Provide the (X, Y) coordinate of the cell's center where the given text is located.  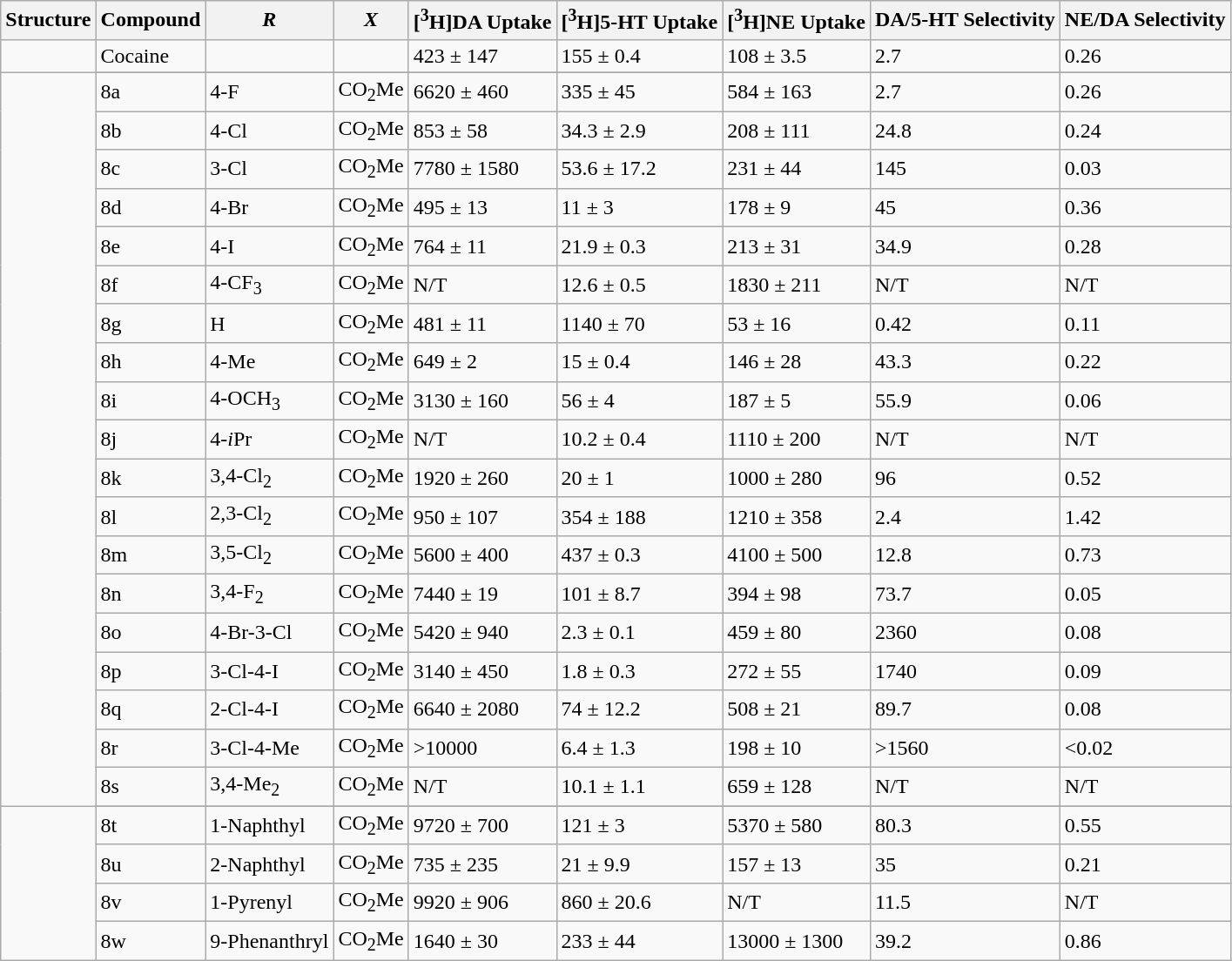
208 ± 111 (797, 131)
0.09 (1145, 671)
2360 (965, 632)
35 (965, 864)
8j (151, 439)
764 ± 11 (482, 246)
8h (151, 362)
213 ± 31 (797, 246)
11 ± 3 (639, 207)
4-Br (270, 207)
8l (151, 516)
10.1 ± 1.1 (639, 787)
[3H]5-HT Uptake (639, 21)
5370 ± 580 (797, 825)
2.4 (965, 516)
13000 ± 1300 (797, 941)
335 ± 45 (639, 91)
584 ± 163 (797, 91)
9920 ± 906 (482, 903)
0.06 (1145, 400)
4-iPr (270, 439)
8q (151, 709)
101 ± 8.7 (639, 594)
80.3 (965, 825)
3-Cl-4-I (270, 671)
10.2 ± 0.4 (639, 439)
8m (151, 554)
3,4-Cl2 (270, 478)
1110 ± 200 (797, 439)
8f (151, 285)
1140 ± 70 (639, 323)
Cocaine (151, 56)
3-Cl (270, 169)
4-Cl (270, 131)
8g (151, 323)
DA/5-HT Selectivity (965, 21)
0.05 (1145, 594)
8b (151, 131)
157 ± 13 (797, 864)
4-OCH3 (270, 400)
6620 ± 460 (482, 91)
481 ± 11 (482, 323)
0.42 (965, 323)
108 ± 3.5 (797, 56)
0.21 (1145, 864)
4-F (270, 91)
0.36 (1145, 207)
0.55 (1145, 825)
0.03 (1145, 169)
950 ± 107 (482, 516)
1000 ± 280 (797, 478)
3140 ± 450 (482, 671)
2.3 ± 0.1 (639, 632)
0.24 (1145, 131)
1210 ± 358 (797, 516)
34.3 ± 2.9 (639, 131)
12.6 ± 0.5 (639, 285)
853 ± 58 (482, 131)
459 ± 80 (797, 632)
53 ± 16 (797, 323)
394 ± 98 (797, 594)
89.7 (965, 709)
8o (151, 632)
0.11 (1145, 323)
11.5 (965, 903)
4-CF3 (270, 285)
146 ± 28 (797, 362)
R (270, 21)
187 ± 5 (797, 400)
8n (151, 594)
659 ± 128 (797, 787)
7440 ± 19 (482, 594)
0.28 (1145, 246)
9-Phenanthryl (270, 941)
43.3 (965, 362)
<0.02 (1145, 748)
[3H]DA Uptake (482, 21)
2,3-Cl2 (270, 516)
0.52 (1145, 478)
198 ± 10 (797, 748)
8a (151, 91)
45 (965, 207)
73.7 (965, 594)
860 ± 20.6 (639, 903)
1740 (965, 671)
1920 ± 260 (482, 478)
[3H]NE Uptake (797, 21)
8d (151, 207)
3,4-F2 (270, 594)
X (371, 21)
5420 ± 940 (482, 632)
12.8 (965, 554)
34.9 (965, 246)
1640 ± 30 (482, 941)
2-Naphthyl (270, 864)
7780 ± 1580 (482, 169)
437 ± 0.3 (639, 554)
9720 ± 700 (482, 825)
423 ± 147 (482, 56)
3,4-Me2 (270, 787)
Structure (49, 21)
8p (151, 671)
178 ± 9 (797, 207)
8u (151, 864)
74 ± 12.2 (639, 709)
21.9 ± 0.3 (639, 246)
8i (151, 400)
H (270, 323)
8v (151, 903)
495 ± 13 (482, 207)
8c (151, 169)
5600 ± 400 (482, 554)
1830 ± 211 (797, 285)
39.2 (965, 941)
>10000 (482, 748)
56 ± 4 (639, 400)
96 (965, 478)
15 ± 0.4 (639, 362)
0.22 (1145, 362)
8e (151, 246)
8s (151, 787)
0.86 (1145, 941)
6640 ± 2080 (482, 709)
0.73 (1145, 554)
6.4 ± 1.3 (639, 748)
3,5-Cl2 (270, 554)
4-Br-3-Cl (270, 632)
8t (151, 825)
3130 ± 160 (482, 400)
8r (151, 748)
55.9 (965, 400)
231 ± 44 (797, 169)
24.8 (965, 131)
8k (151, 478)
508 ± 21 (797, 709)
272 ± 55 (797, 671)
NE/DA Selectivity (1145, 21)
53.6 ± 17.2 (639, 169)
1-Naphthyl (270, 825)
21 ± 9.9 (639, 864)
735 ± 235 (482, 864)
2-Cl-4-I (270, 709)
155 ± 0.4 (639, 56)
233 ± 44 (639, 941)
>1560 (965, 748)
649 ± 2 (482, 362)
354 ± 188 (639, 516)
145 (965, 169)
8w (151, 941)
4-I (270, 246)
20 ± 1 (639, 478)
3-Cl-4-Me (270, 748)
1.8 ± 0.3 (639, 671)
4-Me (270, 362)
1-Pyrenyl (270, 903)
Compound (151, 21)
4100 ± 500 (797, 554)
121 ± 3 (639, 825)
1.42 (1145, 516)
